Output the [X, Y] coordinate of the center of the cell containing the given text.  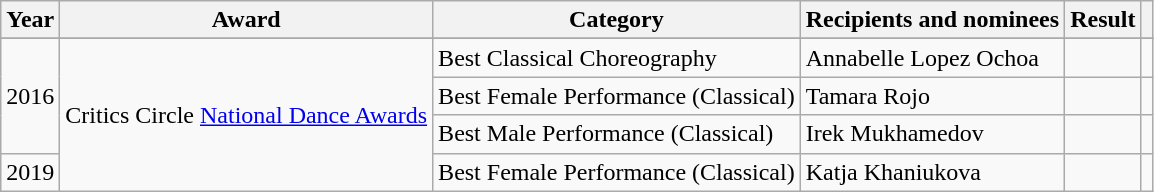
Irek Mukhamedov [932, 134]
Result [1103, 20]
Recipients and nominees [932, 20]
Katja Khaniukova [932, 172]
Year [30, 20]
2019 [30, 172]
2016 [30, 96]
Category [617, 20]
Best Classical Choreography [617, 58]
Critics Circle National Dance Awards [246, 115]
Tamara Rojo [932, 96]
Annabelle Lopez Ochoa [932, 58]
Best Male Performance (Classical) [617, 134]
Award [246, 20]
